Identify which cell holds the provided text, then report its (X, Y) central coordinate. 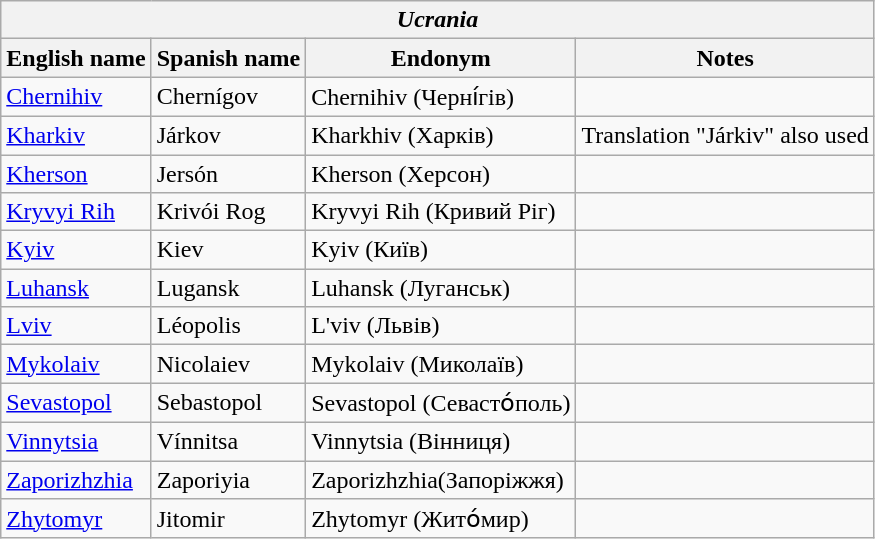
Jersón (228, 173)
Kryvyi Rih (76, 212)
Lviv (76, 326)
Kyiv (Київ) (441, 250)
Zhytomyr (76, 519)
Zaporiyia (228, 479)
L'viv (Львів) (441, 326)
Nicolaiev (228, 364)
Kharkhiv (Харків) (441, 135)
Notes (725, 58)
Sevastopol (Севасто́поль) (441, 403)
Kiev (228, 250)
Jitomir (228, 519)
Zaporizhzhia (76, 479)
Kherson (76, 173)
Chernihiv (Черні́гів) (441, 97)
Ucrania (438, 20)
Kyiv (76, 250)
Endonym (441, 58)
Chernígov (228, 97)
Vinnytsia (76, 441)
Mykolaiv (Миколаїв) (441, 364)
Spanish name (228, 58)
Vinnytsia (Вінниця) (441, 441)
Sevastopol (76, 403)
Translation "Járkiv" also used (725, 135)
English name (76, 58)
Járkov (228, 135)
Luhansk (76, 288)
Krivói Rog (228, 212)
Zhytomyr (Жито́мир) (441, 519)
Léopolis (228, 326)
Chernihiv (76, 97)
Kherson (Херсон) (441, 173)
Kryvyi Rih (Кривий Ріг) (441, 212)
Lugansk (228, 288)
Kharkiv (76, 135)
Vínnitsa (228, 441)
Mykolaiv (76, 364)
Zaporizhzhia(Запоріжжя) (441, 479)
Luhansk (Луганськ) (441, 288)
Sebastopol (228, 403)
